Pinpoint the cell where the given text exists, returning its (X, Y) midpoint coordinate. 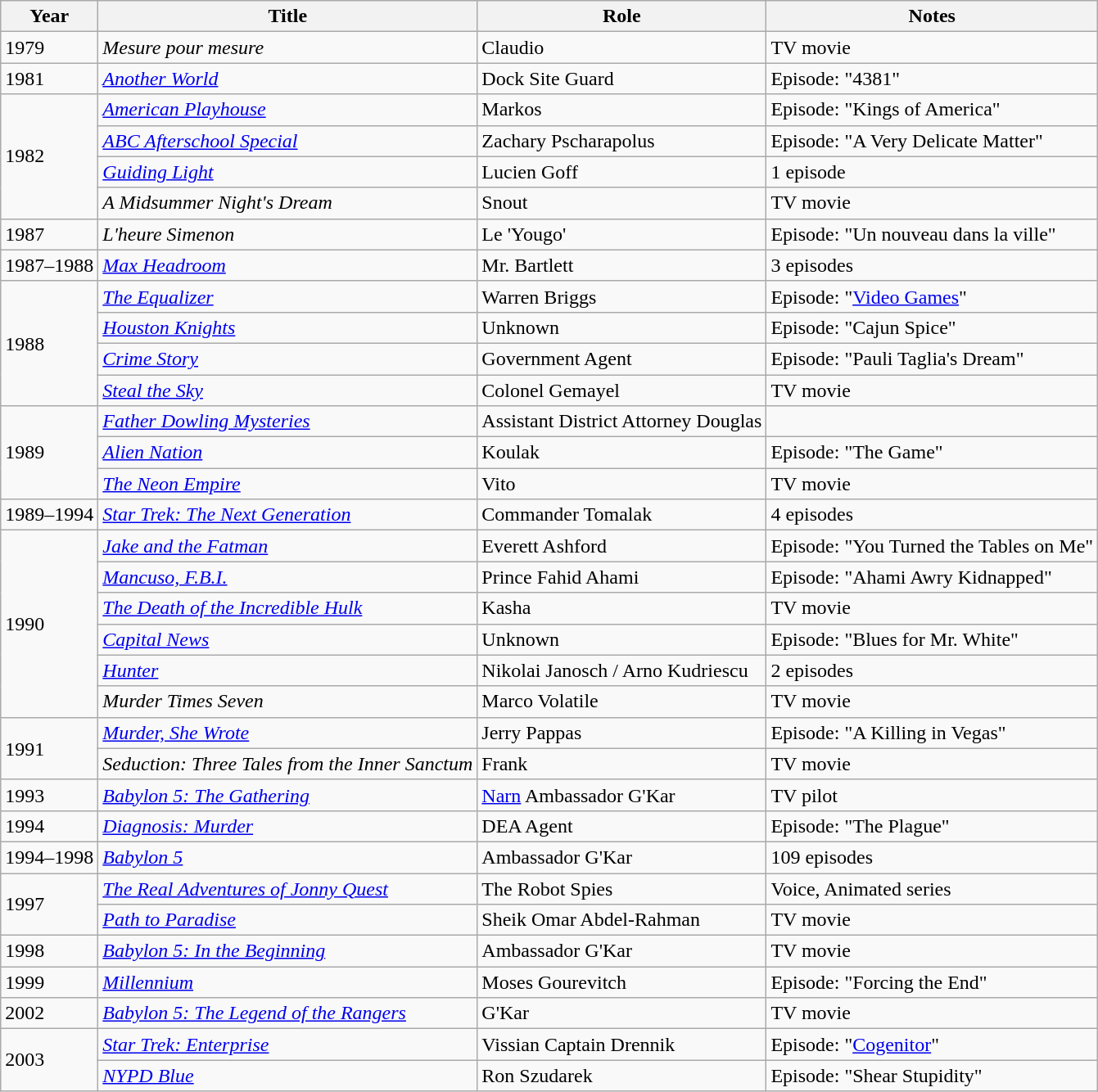
1991 (49, 748)
Seduction: Three Tales from the Inner Sanctum (288, 764)
Assistant District Attorney Douglas (622, 422)
Episode: "Cajun Spice" (932, 327)
Millennium (288, 982)
Episode: "Kings of America" (932, 110)
1989–1994 (49, 515)
Houston Knights (288, 327)
G'Kar (622, 1013)
Alien Nation (288, 453)
Government Agent (622, 359)
Father Dowling Mysteries (288, 422)
Le 'Yougo' (622, 234)
1999 (49, 982)
ABC Afterschool Special (288, 141)
NYPD Blue (288, 1076)
1998 (49, 951)
Star Trek: Enterprise (288, 1045)
Episode: "Un nouveau dans la ville" (932, 234)
Path to Paradise (288, 920)
Crime Story (288, 359)
A Midsummer Night's Dream (288, 203)
Mr. Bartlett (622, 265)
1989 (49, 453)
1994–1998 (49, 857)
The Equalizer (288, 296)
Episode: "Blues for Mr. White" (932, 639)
1987 (49, 234)
Sheik Omar Abdel-Rahman (622, 920)
The Real Adventures of Jonny Quest (288, 888)
Vissian Captain Drennik (622, 1045)
Mesure pour mesure (288, 47)
American Playhouse (288, 110)
Episode: "Forcing the End" (932, 982)
Notes (932, 16)
Zachary Pscharapolus (622, 141)
Prince Fahid Ahami (622, 577)
Snout (622, 203)
Babylon 5: The Legend of the Rangers (288, 1013)
Warren Briggs (622, 296)
Title (288, 16)
1993 (49, 795)
Year (49, 16)
Markos (622, 110)
1982 (49, 156)
1994 (49, 826)
L'heure Simenon (288, 234)
2002 (49, 1013)
Diagnosis: Murder (288, 826)
Nikolai Janosch / Arno Kudriescu (622, 670)
Kasha (622, 608)
Murder, She Wrote (288, 733)
Episode: "4381" (932, 79)
1988 (49, 343)
Babylon 5: The Gathering (288, 795)
Episode: "A Killing in Vegas" (932, 733)
4 episodes (932, 515)
1997 (49, 904)
Mancuso, F.B.I. (288, 577)
Jake and the Fatman (288, 546)
2 episodes (932, 670)
Lucien Goff (622, 172)
Claudio (622, 47)
Dock Site Guard (622, 79)
Murder Times Seven (288, 702)
Narn Ambassador G'Kar (622, 795)
Babylon 5 (288, 857)
Vito (622, 484)
1987–1988 (49, 265)
109 episodes (932, 857)
Hunter (288, 670)
Jerry Pappas (622, 733)
Frank (622, 764)
Voice, Animated series (932, 888)
Max Headroom (288, 265)
Babylon 5: In the Beginning (288, 951)
Episode: "The Plague" (932, 826)
Koulak (622, 453)
Steal the Sky (288, 390)
1990 (49, 624)
2003 (49, 1060)
Colonel Gemayel (622, 390)
Star Trek: The Next Generation (288, 515)
Episode: "A Very Delicate Matter" (932, 141)
Episode: "Video Games" (932, 296)
Guiding Light (288, 172)
Role (622, 16)
1 episode (932, 172)
Moses Gourevitch (622, 982)
Another World (288, 79)
Episode: "Cogenitor" (932, 1045)
The Death of the Incredible Hulk (288, 608)
DEA Agent (622, 826)
Commander Tomalak (622, 515)
1981 (49, 79)
Ron Szudarek (622, 1076)
1979 (49, 47)
Episode: "The Game" (932, 453)
Capital News (288, 639)
TV pilot (932, 795)
Episode: "You Turned the Tables on Me" (932, 546)
3 episodes (932, 265)
Episode: "Shear Stupidity" (932, 1076)
Episode: "Pauli Taglia's Dream" (932, 359)
The Robot Spies (622, 888)
The Neon Empire (288, 484)
Episode: "Ahami Awry Kidnapped" (932, 577)
Marco Volatile (622, 702)
Everett Ashford (622, 546)
